Capture the cell that displays the provided text and extract its (X, Y) central coordinate. 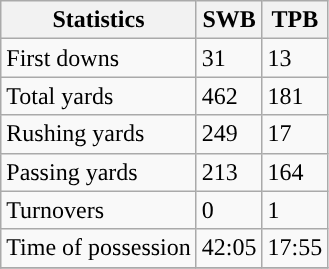
0 (229, 210)
31 (229, 58)
Statistics (99, 20)
SWB (229, 20)
462 (229, 96)
213 (229, 172)
17 (295, 134)
249 (229, 134)
Time of possession (99, 248)
Rushing yards (99, 134)
First downs (99, 58)
Total yards (99, 96)
1 (295, 210)
42:05 (229, 248)
181 (295, 96)
164 (295, 172)
Passing yards (99, 172)
Turnovers (99, 210)
13 (295, 58)
17:55 (295, 248)
TPB (295, 20)
